Pinpoint the cell where the given text exists, returning its [x, y] midpoint coordinate. 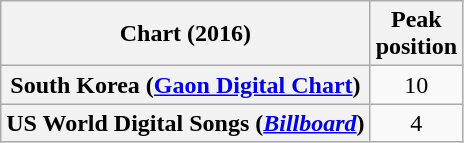
Peakposition [416, 34]
10 [416, 85]
South Korea (Gaon Digital Chart) [186, 85]
4 [416, 123]
Chart (2016) [186, 34]
US World Digital Songs (Billboard) [186, 123]
